Determine the [x, y] coordinate at the center of the cell enclosing the given text.  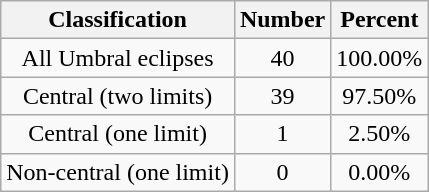
97.50% [380, 96]
Central (two limits) [118, 96]
0 [282, 172]
100.00% [380, 58]
39 [282, 96]
Number [282, 20]
1 [282, 134]
0.00% [380, 172]
Central (one limit) [118, 134]
Non-central (one limit) [118, 172]
All Umbral eclipses [118, 58]
Percent [380, 20]
40 [282, 58]
2.50% [380, 134]
Classification [118, 20]
